Provide the (x, y) coordinate of the cell's center where the given text is located.  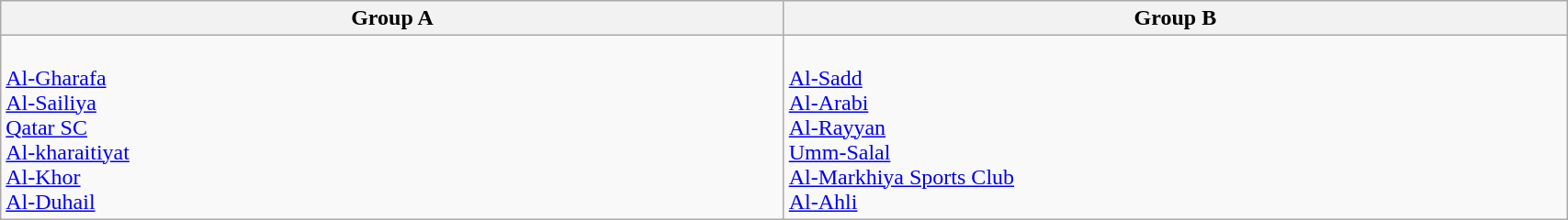
Al-Gharafa Al-Sailiya Qatar SC Al-kharaitiyat Al-Khor Al-Duhail (392, 127)
Group A (392, 18)
Group B (1175, 18)
Al-Sadd Al-Arabi Al-Rayyan Umm-Salal Al-Markhiya Sports Club Al-Ahli (1175, 127)
